Pinpoint the cell where the given text exists, returning its [X, Y] midpoint coordinate. 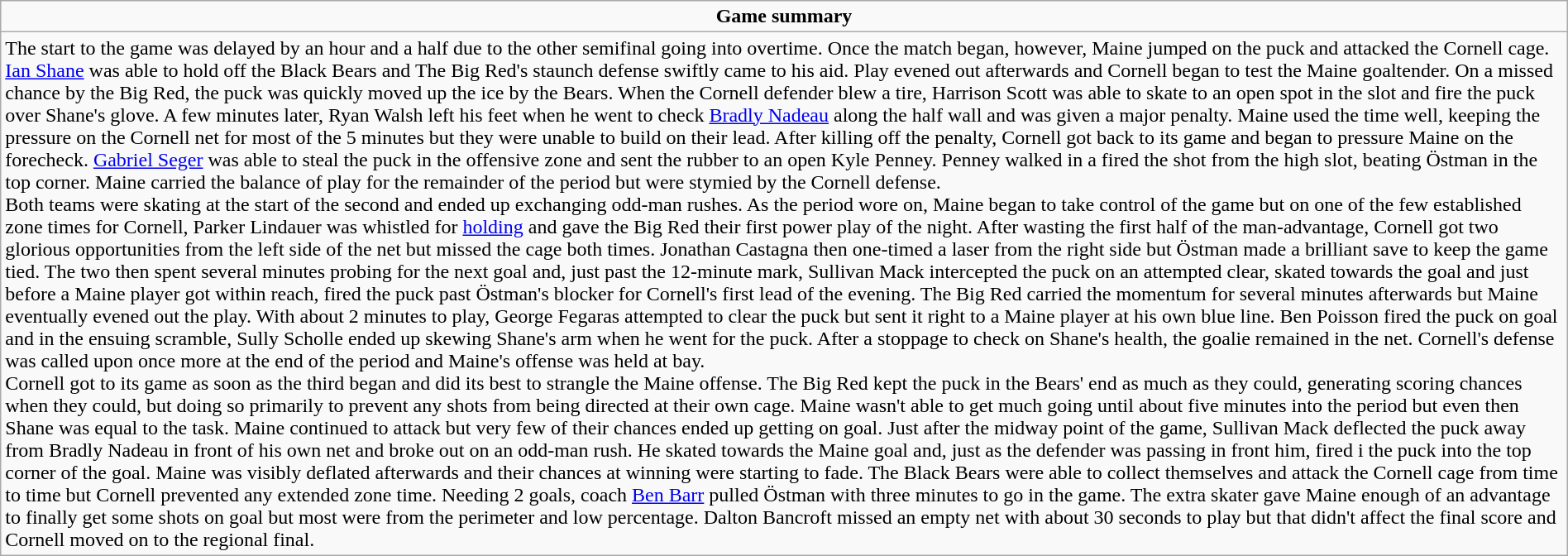
Game summary [784, 17]
